Locate the cell with the specified text and output its (X, Y) center coordinate. 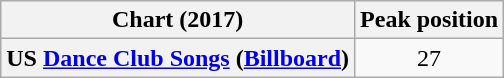
Peak position (430, 20)
US Dance Club Songs (Billboard) (178, 58)
27 (430, 58)
Chart (2017) (178, 20)
